Detect which cell encompasses the target text, then output its [x, y] center coordinate. 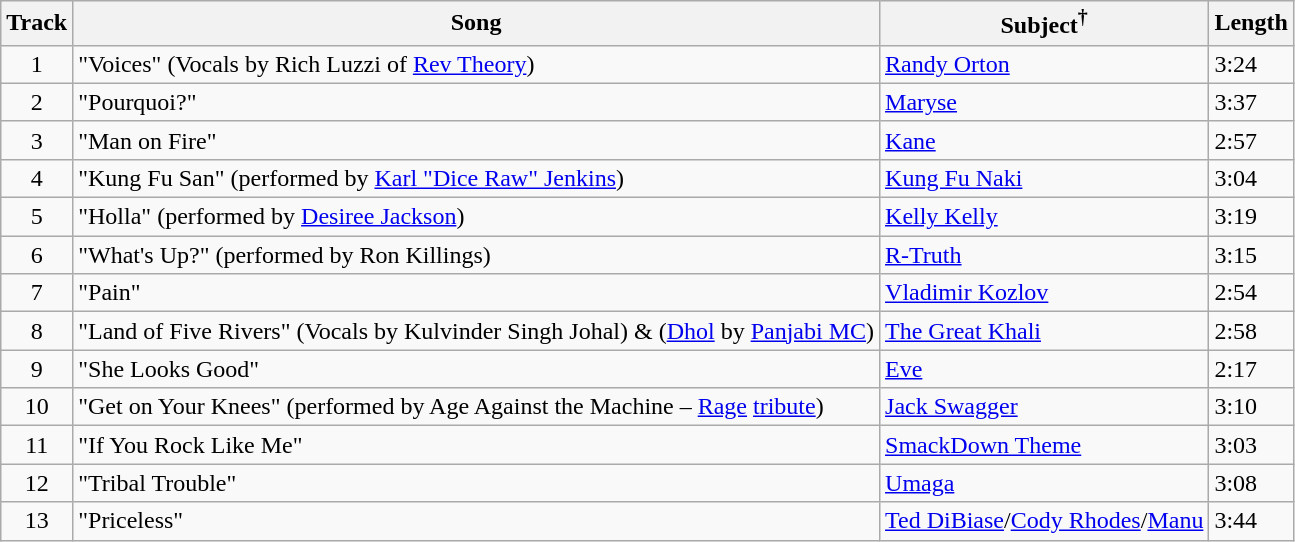
1 [37, 64]
Kung Fu Naki [1044, 178]
Vladimir Kozlov [1044, 293]
4 [37, 178]
10 [37, 407]
"Man on Fire" [476, 140]
"Holla" (performed by Desiree Jackson) [476, 217]
13 [37, 521]
The Great Khali [1044, 331]
3:08 [1251, 483]
2 [37, 102]
Ted DiBiase/Cody Rhodes/Manu [1044, 521]
3:37 [1251, 102]
Length [1251, 24]
3:10 [1251, 407]
8 [37, 331]
3:15 [1251, 255]
3:24 [1251, 64]
12 [37, 483]
3:44 [1251, 521]
2:58 [1251, 331]
2:17 [1251, 369]
7 [37, 293]
"Pourquoi?" [476, 102]
Track [37, 24]
SmackDown Theme [1044, 445]
"Kung Fu San" (performed by Karl "Dice Raw" Jenkins) [476, 178]
6 [37, 255]
9 [37, 369]
3:04 [1251, 178]
Kane [1044, 140]
R-Truth [1044, 255]
3:03 [1251, 445]
Song [476, 24]
"She Looks Good" [476, 369]
Subject† [1044, 24]
Umaga [1044, 483]
Maryse [1044, 102]
3:19 [1251, 217]
11 [37, 445]
"Tribal Trouble" [476, 483]
"Pain" [476, 293]
2:54 [1251, 293]
"Priceless" [476, 521]
"Voices" (Vocals by Rich Luzzi of Rev Theory) [476, 64]
Jack Swagger [1044, 407]
"Get on Your Knees" (performed by Age Against the Machine – Rage tribute) [476, 407]
"Land of Five Rivers" (Vocals by Kulvinder Singh Johal) & (Dhol by Panjabi MC) [476, 331]
5 [37, 217]
3 [37, 140]
Kelly Kelly [1044, 217]
2:57 [1251, 140]
"If You Rock Like Me" [476, 445]
Randy Orton [1044, 64]
"What's Up?" (performed by Ron Killings) [476, 255]
Eve [1044, 369]
